Find where the given text appears and provide that cell's center as (x, y) coordinate. 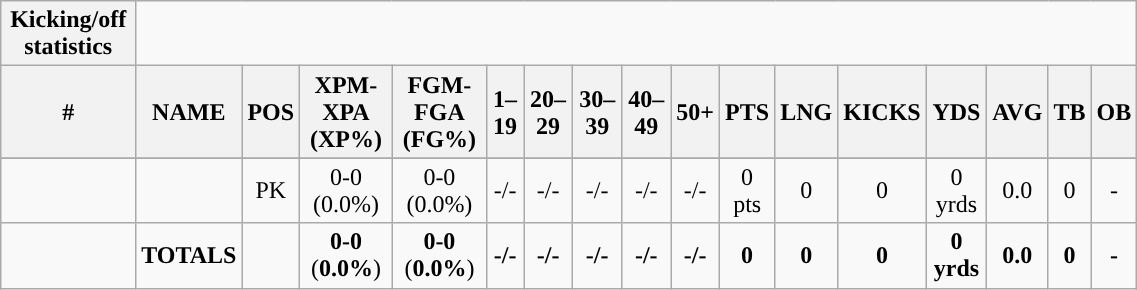
FGM-FGA (FG%) (439, 112)
YDS (956, 112)
Kicking/off statistics (68, 34)
# (68, 112)
OB (1114, 112)
AVG (1018, 112)
50+ (696, 112)
PK (271, 190)
XPM-XPA (XP%) (346, 112)
40–49 (646, 112)
20–29 (548, 112)
LNG (806, 112)
PTS (748, 112)
POS (271, 112)
TB (1070, 112)
TOTALS (189, 256)
0 pts (748, 190)
1–19 (506, 112)
NAME (189, 112)
KICKS (882, 112)
30–39 (598, 112)
